Return the [X, Y] coordinate for the center point of the cell that contains the specified text.  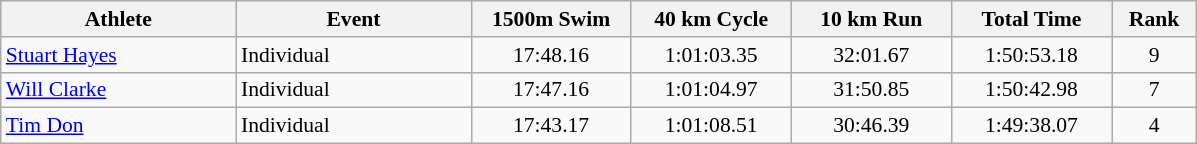
32:01.67 [871, 55]
10 km Run [871, 19]
1:50:42.98 [1031, 90]
Stuart Hayes [118, 55]
1:50:53.18 [1031, 55]
1:01:08.51 [711, 126]
1:49:38.07 [1031, 126]
1:01:04.97 [711, 90]
31:50.85 [871, 90]
9 [1154, 55]
1500m Swim [551, 19]
Event [354, 19]
30:46.39 [871, 126]
17:47.16 [551, 90]
17:48.16 [551, 55]
4 [1154, 126]
Rank [1154, 19]
7 [1154, 90]
17:43.17 [551, 126]
40 km Cycle [711, 19]
Tim Don [118, 126]
Total Time [1031, 19]
Athlete [118, 19]
Will Clarke [118, 90]
1:01:03.35 [711, 55]
